Return (x, y) of the center of cell containing provided text 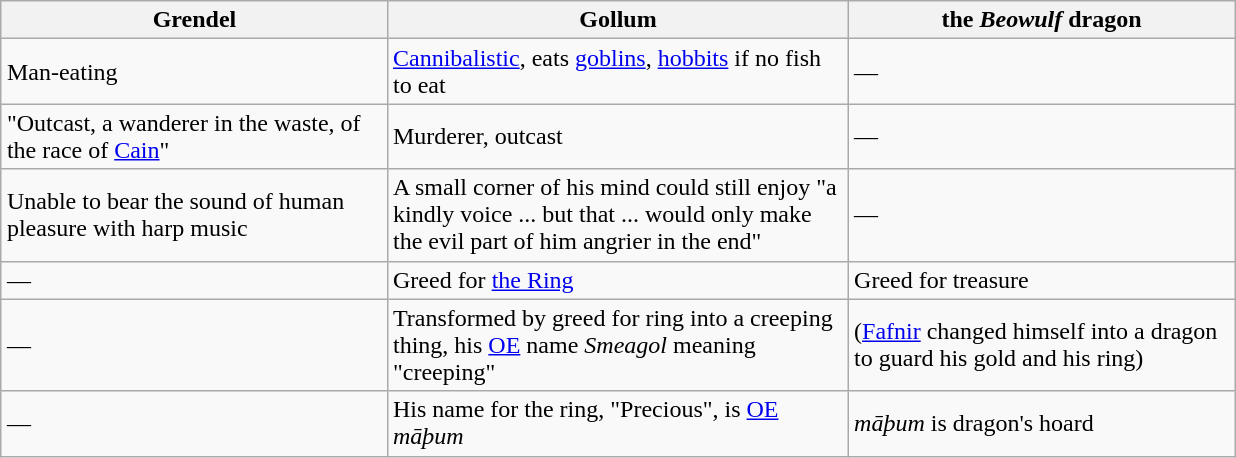
the Beowulf dragon (1042, 20)
A small corner of his mind could still enjoy "a kindly voice ... but that ... would only make the evil part of him angrier in the end" (618, 215)
Murderer, outcast (618, 136)
(Fafnir changed himself into a dragon to guard his gold and his ring) (1042, 345)
Greed for treasure (1042, 280)
Grendel (194, 20)
Greed for the Ring (618, 280)
His name for the ring, "Precious", is OE māþum (618, 424)
Gollum (618, 20)
Unable to bear the sound of human pleasure with harp music (194, 215)
Transformed by greed for ring into a creeping thing, his OE name Smeagol meaning "creeping" (618, 345)
Man-eating (194, 72)
"Outcast, a wanderer in the waste, of the race of Cain" (194, 136)
māþum is dragon's hoard (1042, 424)
Cannibalistic, eats goblins, hobbits if no fish to eat (618, 72)
